Find where the given text appears and provide that cell's center as [X, Y] coordinate. 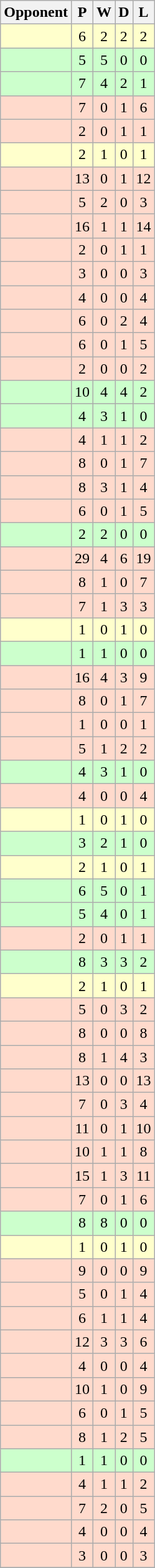
14 [143, 226]
Opponent [36, 12]
D [124, 12]
P [82, 12]
W [105, 12]
19 [143, 558]
L [143, 12]
15 [82, 1176]
29 [82, 558]
